Scan for the cell matching the given text and deliver its (X, Y) coordinate at center. 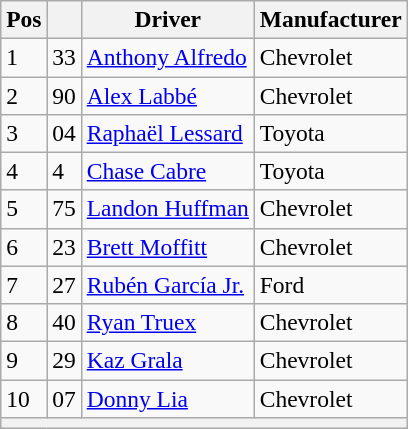
90 (64, 95)
Raphaël Lessard (168, 133)
29 (64, 360)
75 (64, 209)
Rubén García Jr. (168, 285)
04 (64, 133)
Anthony Alfredo (168, 57)
07 (64, 398)
Driver (168, 19)
Alex Labbé (168, 95)
Kaz Grala (168, 360)
33 (64, 57)
Donny Lia (168, 398)
Landon Huffman (168, 209)
Pos (24, 19)
1 (24, 57)
6 (24, 247)
27 (64, 285)
23 (64, 247)
7 (24, 285)
Manufacturer (330, 19)
Ryan Truex (168, 322)
Chase Cabre (168, 171)
3 (24, 133)
Ford (330, 285)
40 (64, 322)
10 (24, 398)
9 (24, 360)
8 (24, 322)
2 (24, 95)
5 (24, 209)
Brett Moffitt (168, 247)
